Scan for the cell matching the given text and deliver its (X, Y) coordinate at center. 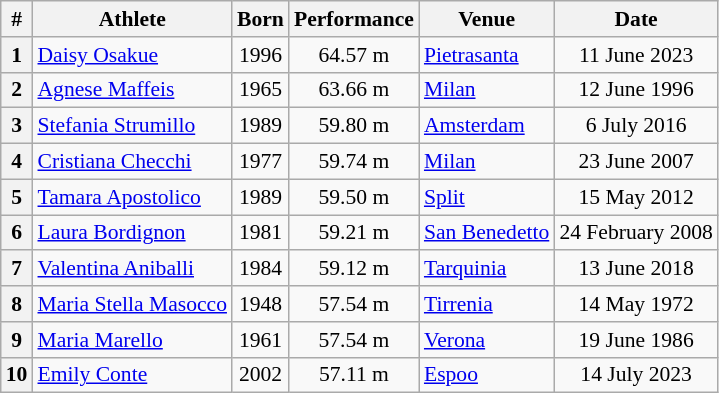
Verona (486, 340)
59.50 m (354, 197)
Cristiana Checchi (132, 162)
14 May 1972 (636, 304)
Amsterdam (486, 126)
12 June 1996 (636, 90)
57.11 m (354, 375)
23 June 2007 (636, 162)
Agnese Maffeis (132, 90)
59.21 m (354, 233)
1 (17, 55)
Valentina Aniballi (132, 269)
15 May 2012 (636, 197)
2 (17, 90)
59.12 m (354, 269)
1965 (260, 90)
11 June 2023 (636, 55)
Split (486, 197)
8 (17, 304)
Tamara Apostolico (132, 197)
5 (17, 197)
Athlete (132, 19)
Daisy Osakue (132, 55)
Maria Stella Masocco (132, 304)
Stefania Strumillo (132, 126)
64.57 m (354, 55)
2002 (260, 375)
Laura Bordignon (132, 233)
9 (17, 340)
10 (17, 375)
# (17, 19)
1981 (260, 233)
Maria Marello (132, 340)
1996 (260, 55)
Emily Conte (132, 375)
1948 (260, 304)
63.66 m (354, 90)
13 June 2018 (636, 269)
24 February 2008 (636, 233)
Venue (486, 19)
Performance (354, 19)
6 July 2016 (636, 126)
1977 (260, 162)
San Benedetto (486, 233)
Espoo (486, 375)
Date (636, 19)
Born (260, 19)
6 (17, 233)
1961 (260, 340)
Pietrasanta (486, 55)
19 June 1986 (636, 340)
3 (17, 126)
14 July 2023 (636, 375)
Tirrenia (486, 304)
Tarquinia (486, 269)
4 (17, 162)
7 (17, 269)
59.74 m (354, 162)
59.80 m (354, 126)
1984 (260, 269)
